Return (x, y) of the center of cell containing provided text 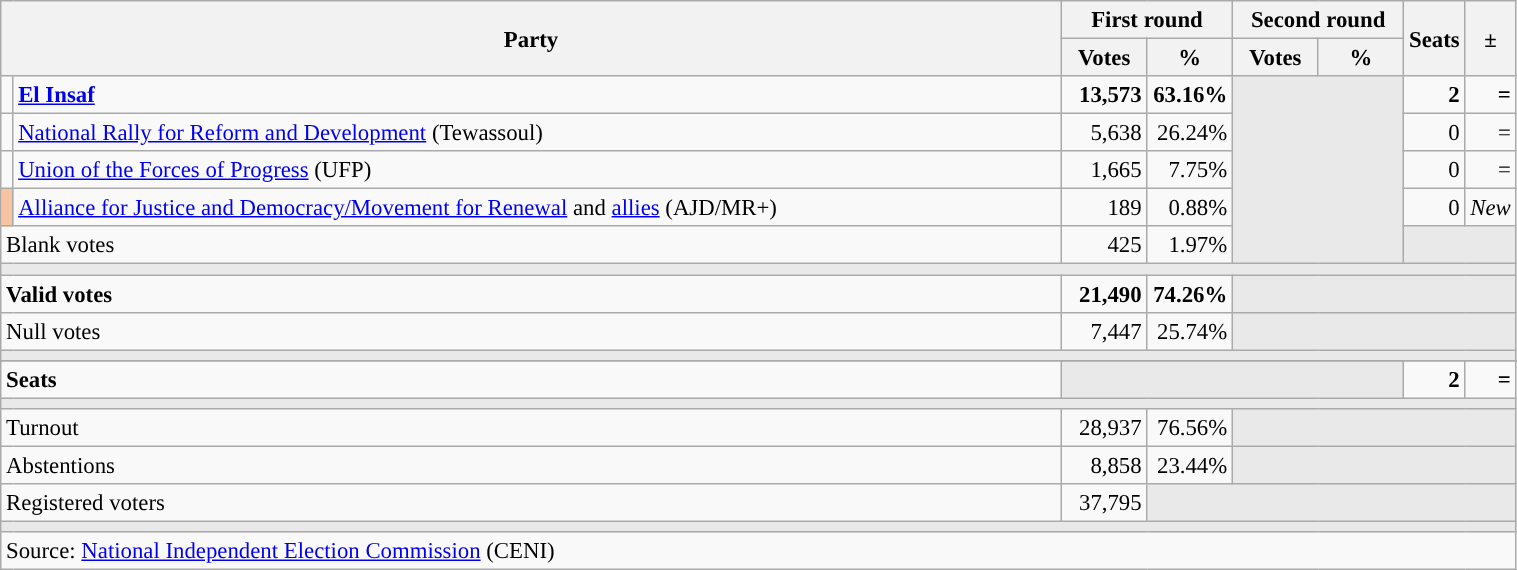
Turnout (532, 428)
7,447 (1104, 331)
First round (1146, 20)
63.16% (1190, 95)
Second round (1318, 20)
Alliance for Justice and Democracy/Movement for Renewal and allies (AJD/MR+) (537, 208)
189 (1104, 208)
Union of the Forces of Progress (UFP) (537, 170)
7.75% (1190, 170)
New (1490, 208)
0.88% (1190, 208)
76.56% (1190, 428)
1,665 (1104, 170)
Abstentions (532, 465)
± (1490, 38)
1.97% (1190, 245)
21,490 (1104, 294)
8,858 (1104, 465)
37,795 (1104, 503)
5,638 (1104, 133)
El Insaf (537, 95)
23.44% (1190, 465)
25.74% (1190, 331)
74.26% (1190, 294)
Registered voters (532, 503)
26.24% (1190, 133)
Party (532, 38)
Blank votes (532, 245)
Valid votes (532, 294)
Null votes (532, 331)
425 (1104, 245)
National Rally for Reform and Development (Tewassoul) (537, 133)
28,937 (1104, 428)
13,573 (1104, 95)
Source: National Independent Election Commission (CENI) (758, 551)
